Find where the given text appears and provide that cell's center as (X, Y) coordinate. 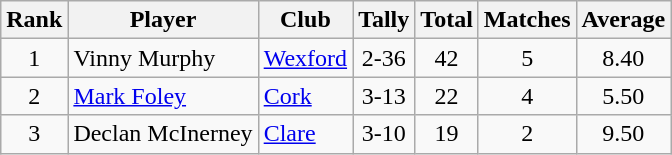
Vinny Murphy (163, 58)
Club (305, 20)
42 (447, 58)
5.50 (624, 96)
2-36 (384, 58)
Tally (384, 20)
5 (527, 58)
Rank (34, 20)
3 (34, 134)
Player (163, 20)
4 (527, 96)
3-10 (384, 134)
Cork (305, 96)
Wexford (305, 58)
22 (447, 96)
Declan McInerney (163, 134)
1 (34, 58)
Average (624, 20)
9.50 (624, 134)
19 (447, 134)
8.40 (624, 58)
Total (447, 20)
3-13 (384, 96)
Matches (527, 20)
Clare (305, 134)
Mark Foley (163, 96)
